Return [X, Y] of the center of cell containing provided text 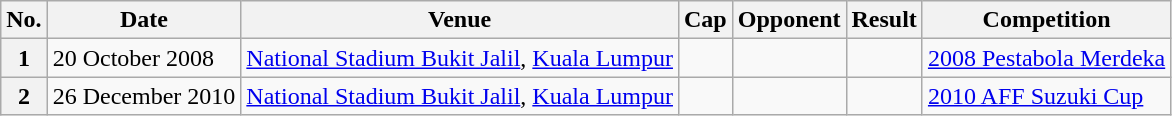
Venue [460, 20]
Date [144, 20]
Result [884, 20]
Opponent [789, 20]
2008 Pestabola Merdeka [1046, 58]
1 [24, 58]
Competition [1046, 20]
26 December 2010 [144, 96]
2 [24, 96]
20 October 2008 [144, 58]
Cap [705, 20]
2010 AFF Suzuki Cup [1046, 96]
No. [24, 20]
